Extract the (X, Y) coordinate from the center of the cell holding the provided text.  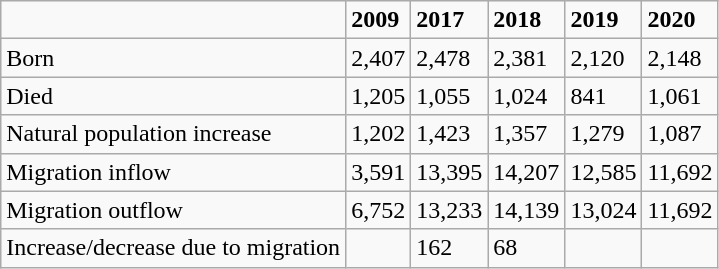
13,024 (604, 210)
2,148 (680, 58)
14,139 (526, 210)
2019 (604, 20)
2,381 (526, 58)
Died (174, 96)
1,061 (680, 96)
162 (450, 248)
14,207 (526, 172)
68 (526, 248)
2018 (526, 20)
1,205 (378, 96)
1,202 (378, 134)
13,233 (450, 210)
1,357 (526, 134)
Migration outflow (174, 210)
1,055 (450, 96)
2,120 (604, 58)
Increase/decrease due to migration (174, 248)
841 (604, 96)
6,752 (378, 210)
12,585 (604, 172)
Natural population increase (174, 134)
2020 (680, 20)
1,024 (526, 96)
Born (174, 58)
1,087 (680, 134)
2017 (450, 20)
Migration inflow (174, 172)
2,478 (450, 58)
2,407 (378, 58)
13,395 (450, 172)
1,279 (604, 134)
3,591 (378, 172)
2009 (378, 20)
1,423 (450, 134)
